Identify which cell holds the provided text, then report its (X, Y) central coordinate. 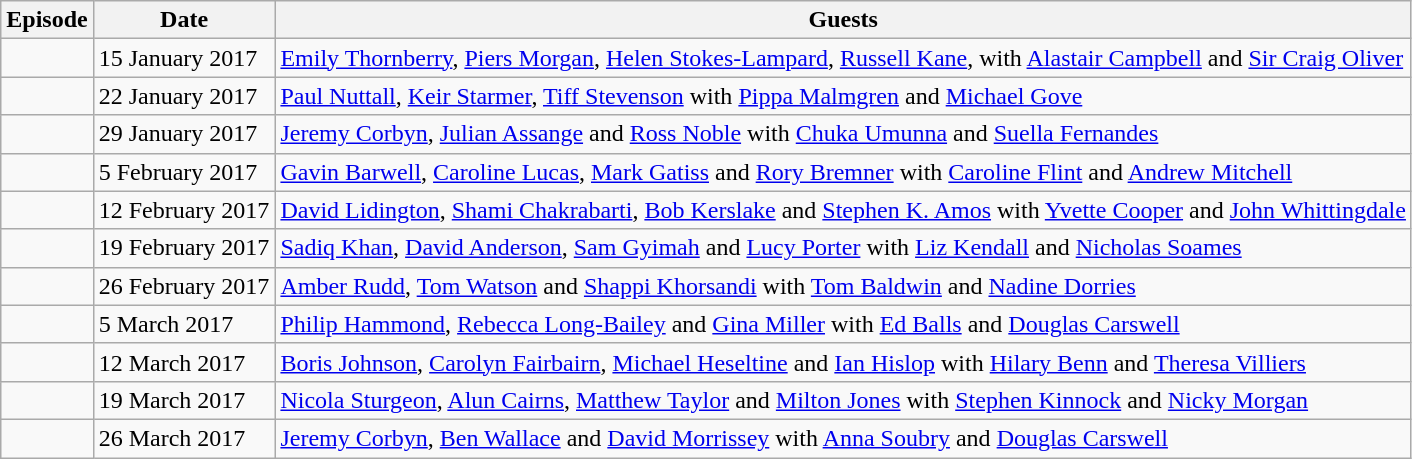
Episode (47, 20)
Paul Nuttall, Keir Starmer, Tiff Stevenson with Pippa Malmgren and Michael Gove (844, 96)
Amber Rudd, Tom Watson and Shappi Khorsandi with Tom Baldwin and Nadine Dorries (844, 286)
5 February 2017 (184, 172)
26 March 2017 (184, 438)
19 February 2017 (184, 248)
Emily Thornberry, Piers Morgan, Helen Stokes-Lampard, Russell Kane, with Alastair Campbell and Sir Craig Oliver (844, 58)
5 March 2017 (184, 324)
Boris Johnson, Carolyn Fairbairn, Michael Heseltine and Ian Hislop with Hilary Benn and Theresa Villiers (844, 362)
19 March 2017 (184, 400)
Philip Hammond, Rebecca Long-Bailey and Gina Miller with Ed Balls and Douglas Carswell (844, 324)
Sadiq Khan, David Anderson, Sam Gyimah and Lucy Porter with Liz Kendall and Nicholas Soames (844, 248)
Gavin Barwell, Caroline Lucas, Mark Gatiss and Rory Bremner with Caroline Flint and Andrew Mitchell (844, 172)
Jeremy Corbyn, Julian Assange and Ross Noble with Chuka Umunna and Suella Fernandes (844, 134)
Guests (844, 20)
12 February 2017 (184, 210)
29 January 2017 (184, 134)
Nicola Sturgeon, Alun Cairns, Matthew Taylor and Milton Jones with Stephen Kinnock and Nicky Morgan (844, 400)
Jeremy Corbyn, Ben Wallace and David Morrissey with Anna Soubry and Douglas Carswell (844, 438)
22 January 2017 (184, 96)
26 February 2017 (184, 286)
David Lidington, Shami Chakrabarti, Bob Kerslake and Stephen K. Amos with Yvette Cooper and John Whittingdale (844, 210)
Date (184, 20)
12 March 2017 (184, 362)
15 January 2017 (184, 58)
